Output the [x, y] coordinate of the center of the cell containing the given text.  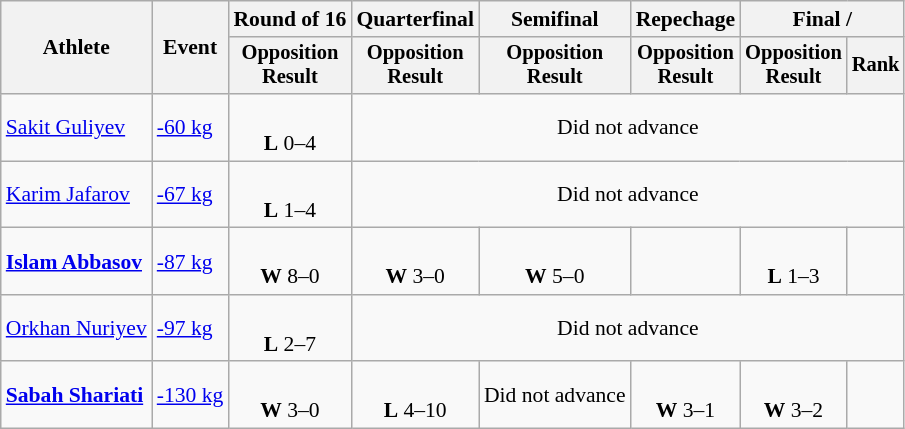
Orkhan Nuriyev [76, 328]
Sakit Guliyev [76, 128]
Event [190, 48]
-130 kg [190, 396]
Karim Jafarov [76, 194]
L 4–10 [415, 396]
L 0–4 [290, 128]
Final / [822, 19]
Islam Abbasov [76, 262]
Athlete [76, 48]
Repechage [686, 19]
-97 kg [190, 328]
Round of 16 [290, 19]
Semifinal [555, 19]
W 3–2 [794, 396]
Sabah Shariati [76, 396]
L 1–3 [794, 262]
W 8–0 [290, 262]
-87 kg [190, 262]
Rank [876, 66]
Quarterfinal [415, 19]
-67 kg [190, 194]
L 2–7 [290, 328]
W 5–0 [555, 262]
L 1–4 [290, 194]
-60 kg [190, 128]
W 3–1 [686, 396]
